Return the (X, Y) coordinate for the center point of the cell that contains the specified text.  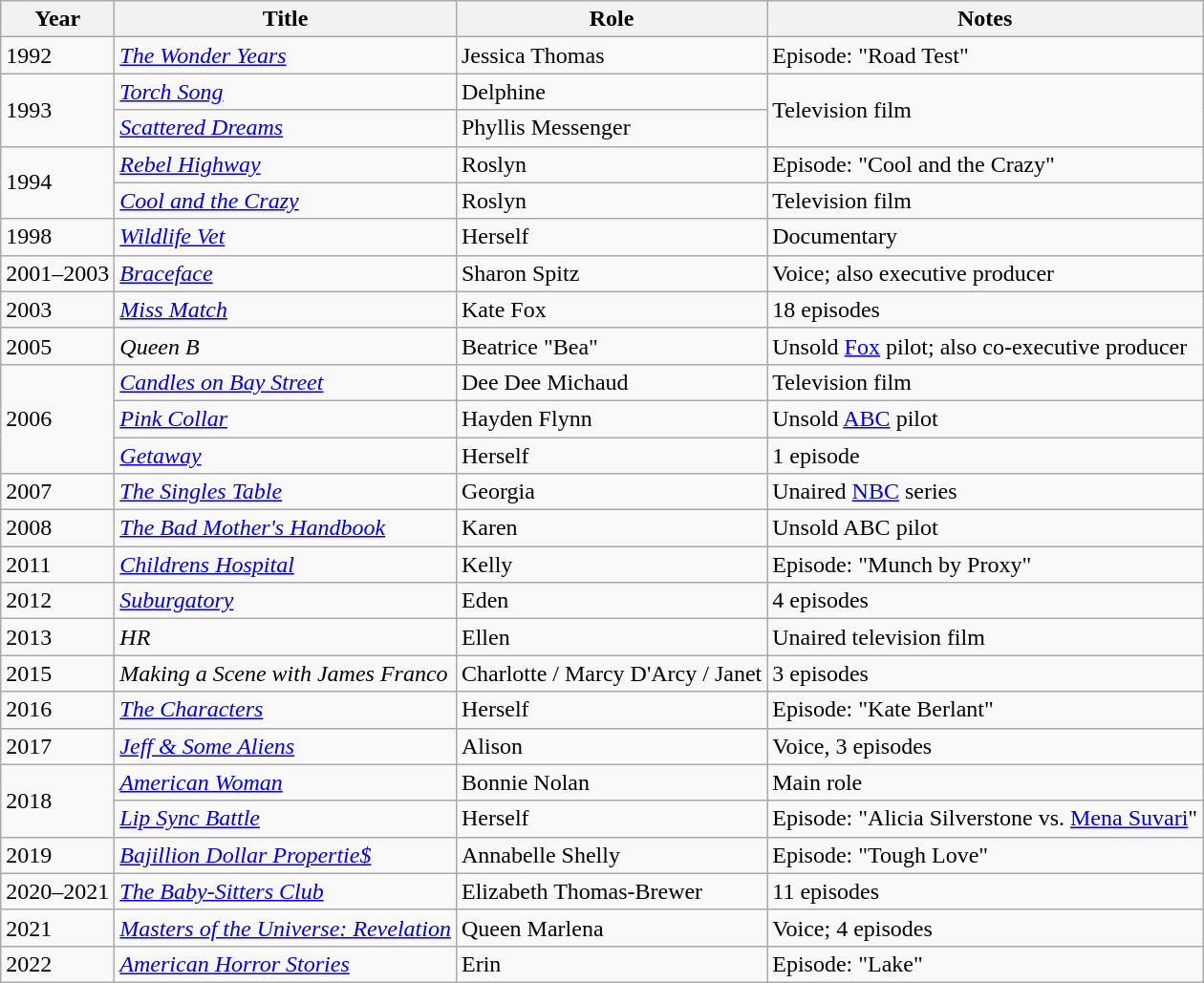
Charlotte / Marcy D'Arcy / Janet (612, 673)
The Singles Table (286, 492)
American Woman (286, 782)
Episode: "Road Test" (985, 55)
Unsold Fox pilot; also co-executive producer (985, 346)
2015 (57, 673)
2005 (57, 346)
Phyllis Messenger (612, 128)
Voice; also executive producer (985, 273)
Torch Song (286, 92)
Bonnie Nolan (612, 782)
2012 (57, 601)
Dee Dee Michaud (612, 382)
2021 (57, 928)
Karen (612, 528)
Cool and the Crazy (286, 201)
The Wonder Years (286, 55)
Childrens Hospital (286, 565)
Alison (612, 746)
Eden (612, 601)
Title (286, 19)
Scattered Dreams (286, 128)
Candles on Bay Street (286, 382)
1992 (57, 55)
Masters of the Universe: Revelation (286, 928)
Making a Scene with James Franco (286, 673)
Elizabeth Thomas-Brewer (612, 891)
HR (286, 637)
Georgia (612, 492)
Pink Collar (286, 418)
Episode: "Tough Love" (985, 855)
Jeff & Some Aliens (286, 746)
Delphine (612, 92)
Hayden Flynn (612, 418)
Jessica Thomas (612, 55)
2022 (57, 964)
The Baby-Sitters Club (286, 891)
Sharon Spitz (612, 273)
Bajillion Dollar Propertie$ (286, 855)
Getaway (286, 456)
1994 (57, 182)
4 episodes (985, 601)
2020–2021 (57, 891)
2001–2003 (57, 273)
Beatrice "Bea" (612, 346)
Braceface (286, 273)
Unaired NBC series (985, 492)
2006 (57, 418)
Episode: "Kate Berlant" (985, 710)
Erin (612, 964)
1993 (57, 110)
Episode: "Munch by Proxy" (985, 565)
Unaired television film (985, 637)
Episode: "Cool and the Crazy" (985, 164)
The Bad Mother's Handbook (286, 528)
11 episodes (985, 891)
Episode: "Alicia Silverstone vs. Mena Suvari" (985, 819)
Wildlife Vet (286, 237)
Rebel Highway (286, 164)
Kate Fox (612, 310)
Year (57, 19)
2013 (57, 637)
Annabelle Shelly (612, 855)
1998 (57, 237)
2019 (57, 855)
2017 (57, 746)
The Characters (286, 710)
Main role (985, 782)
Documentary (985, 237)
2011 (57, 565)
Ellen (612, 637)
Notes (985, 19)
2016 (57, 710)
2008 (57, 528)
1 episode (985, 456)
2003 (57, 310)
2018 (57, 801)
Miss Match (286, 310)
Queen Marlena (612, 928)
2007 (57, 492)
Voice, 3 episodes (985, 746)
Queen B (286, 346)
Suburgatory (286, 601)
Kelly (612, 565)
3 episodes (985, 673)
Episode: "Lake" (985, 964)
18 episodes (985, 310)
Role (612, 19)
Lip Sync Battle (286, 819)
Voice; 4 episodes (985, 928)
American Horror Stories (286, 964)
